Provide the (x, y) coordinate of the cell's center where the given text is located.  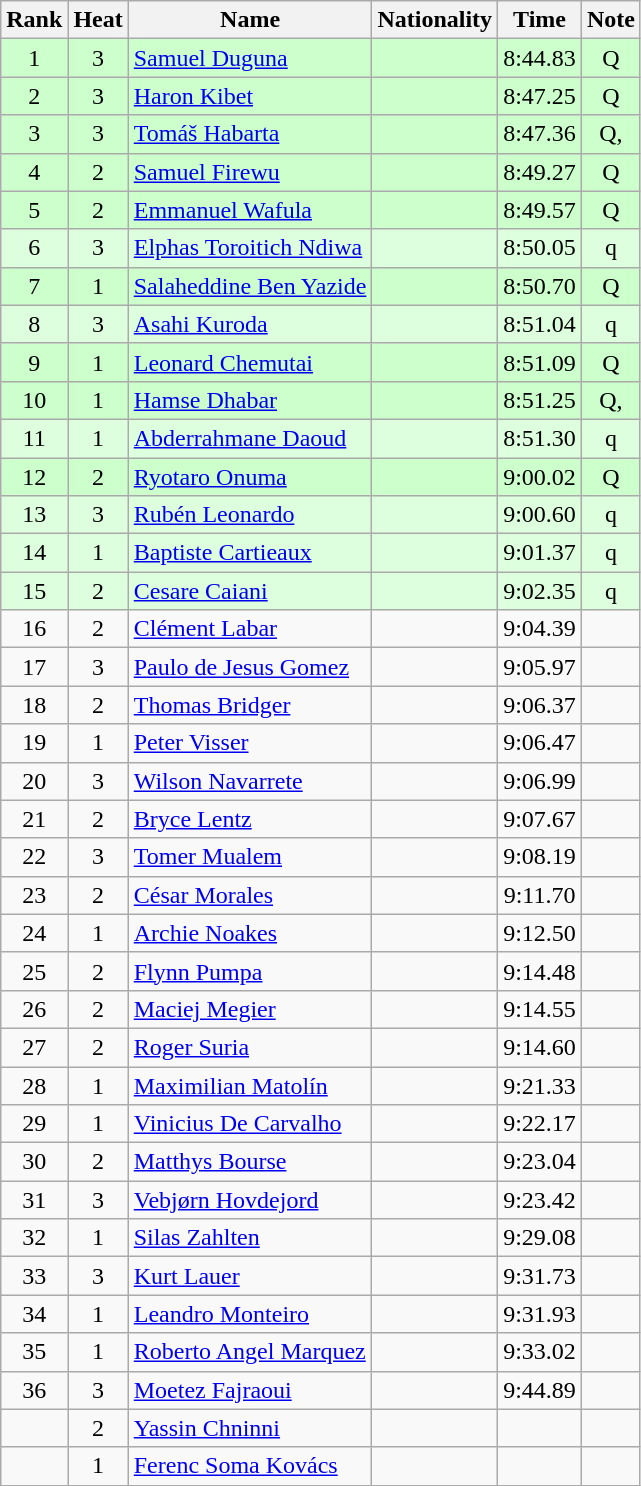
9:11.70 (540, 895)
9:07.67 (540, 819)
Tomer Mualem (250, 857)
9:12.50 (540, 933)
19 (34, 743)
8:50.70 (540, 286)
Haron Kibet (250, 96)
15 (34, 591)
9:06.37 (540, 705)
Peter Visser (250, 743)
Name (250, 20)
8:47.25 (540, 96)
Elphas Toroitich Ndiwa (250, 248)
9:14.60 (540, 1047)
8:51.04 (540, 324)
9:08.19 (540, 857)
Flynn Pumpa (250, 971)
Leandro Monteiro (250, 1314)
Wilson Navarrete (250, 781)
Clément Labar (250, 629)
Nationality (435, 20)
8:50.05 (540, 248)
8 (34, 324)
9:02.35 (540, 591)
9 (34, 362)
35 (34, 1352)
Archie Noakes (250, 933)
17 (34, 667)
18 (34, 705)
Yassin Chninni (250, 1428)
Tomáš Habarta (250, 134)
Abderrahmane Daoud (250, 438)
9:05.97 (540, 667)
9:14.48 (540, 971)
7 (34, 286)
31 (34, 1200)
8:51.25 (540, 400)
21 (34, 819)
Kurt Lauer (250, 1276)
33 (34, 1276)
8:51.09 (540, 362)
Samuel Duguna (250, 58)
8:47.36 (540, 134)
Moetez Fajraoui (250, 1390)
Rubén Leonardo (250, 515)
Asahi Kuroda (250, 324)
Time (540, 20)
Paulo de Jesus Gomez (250, 667)
Salaheddine Ben Yazide (250, 286)
36 (34, 1390)
10 (34, 400)
25 (34, 971)
9:06.47 (540, 743)
6 (34, 248)
8:44.83 (540, 58)
9:31.93 (540, 1314)
Vebjørn Hovdejord (250, 1200)
9:06.99 (540, 781)
30 (34, 1162)
Maciej Megier (250, 1009)
9:29.08 (540, 1238)
5 (34, 210)
9:23.04 (540, 1162)
Roger Suria (250, 1047)
Cesare Caiani (250, 591)
Baptiste Cartieaux (250, 553)
9:23.42 (540, 1200)
Roberto Angel Marquez (250, 1352)
Hamse Dhabar (250, 400)
Ryotaro Onuma (250, 477)
9:22.17 (540, 1124)
8:49.27 (540, 172)
27 (34, 1047)
24 (34, 933)
9:14.55 (540, 1009)
4 (34, 172)
Silas Zahlten (250, 1238)
22 (34, 857)
Note (610, 20)
12 (34, 477)
28 (34, 1085)
Heat (98, 20)
Rank (34, 20)
Maximilian Matolín (250, 1085)
13 (34, 515)
César Morales (250, 895)
11 (34, 438)
Thomas Bridger (250, 705)
Bryce Lentz (250, 819)
9:33.02 (540, 1352)
8:51.30 (540, 438)
Vinicius De Carvalho (250, 1124)
9:01.37 (540, 553)
29 (34, 1124)
26 (34, 1009)
9:04.39 (540, 629)
32 (34, 1238)
23 (34, 895)
14 (34, 553)
Leonard Chemutai (250, 362)
9:21.33 (540, 1085)
20 (34, 781)
9:44.89 (540, 1390)
Samuel Firewu (250, 172)
Ferenc Soma Kovács (250, 1466)
34 (34, 1314)
9:00.60 (540, 515)
8:49.57 (540, 210)
16 (34, 629)
Emmanuel Wafula (250, 210)
9:31.73 (540, 1276)
Matthys Bourse (250, 1162)
9:00.02 (540, 477)
